Extract the [X, Y] coordinate from the center of the cell holding the provided text.  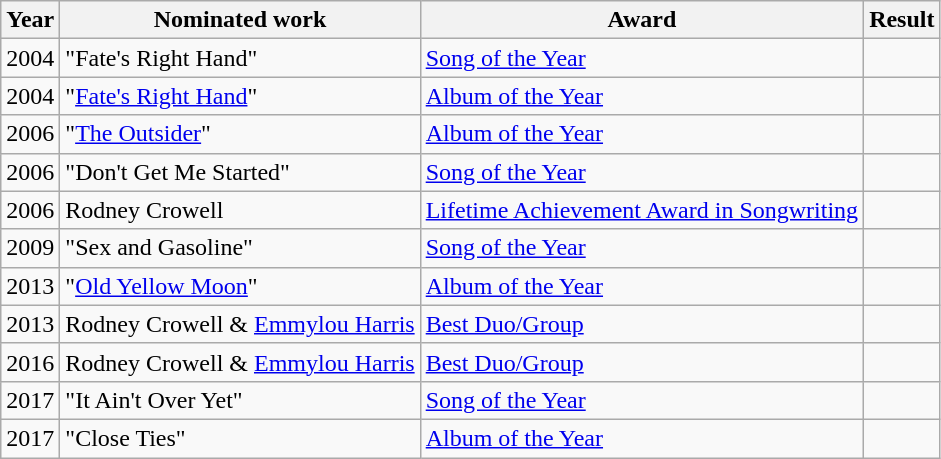
Lifetime Achievement Award in Songwriting [642, 210]
"Close Ties" [240, 438]
Result [902, 20]
Year [30, 20]
"Sex and Gasoline" [240, 248]
"Don't Get Me Started" [240, 172]
2009 [30, 248]
Award [642, 20]
"Old Yellow Moon" [240, 286]
Rodney Crowell [240, 210]
Nominated work [240, 20]
2016 [30, 362]
"It Ain't Over Yet" [240, 400]
"The Outsider" [240, 134]
